Return (x, y) of the center of cell containing provided text 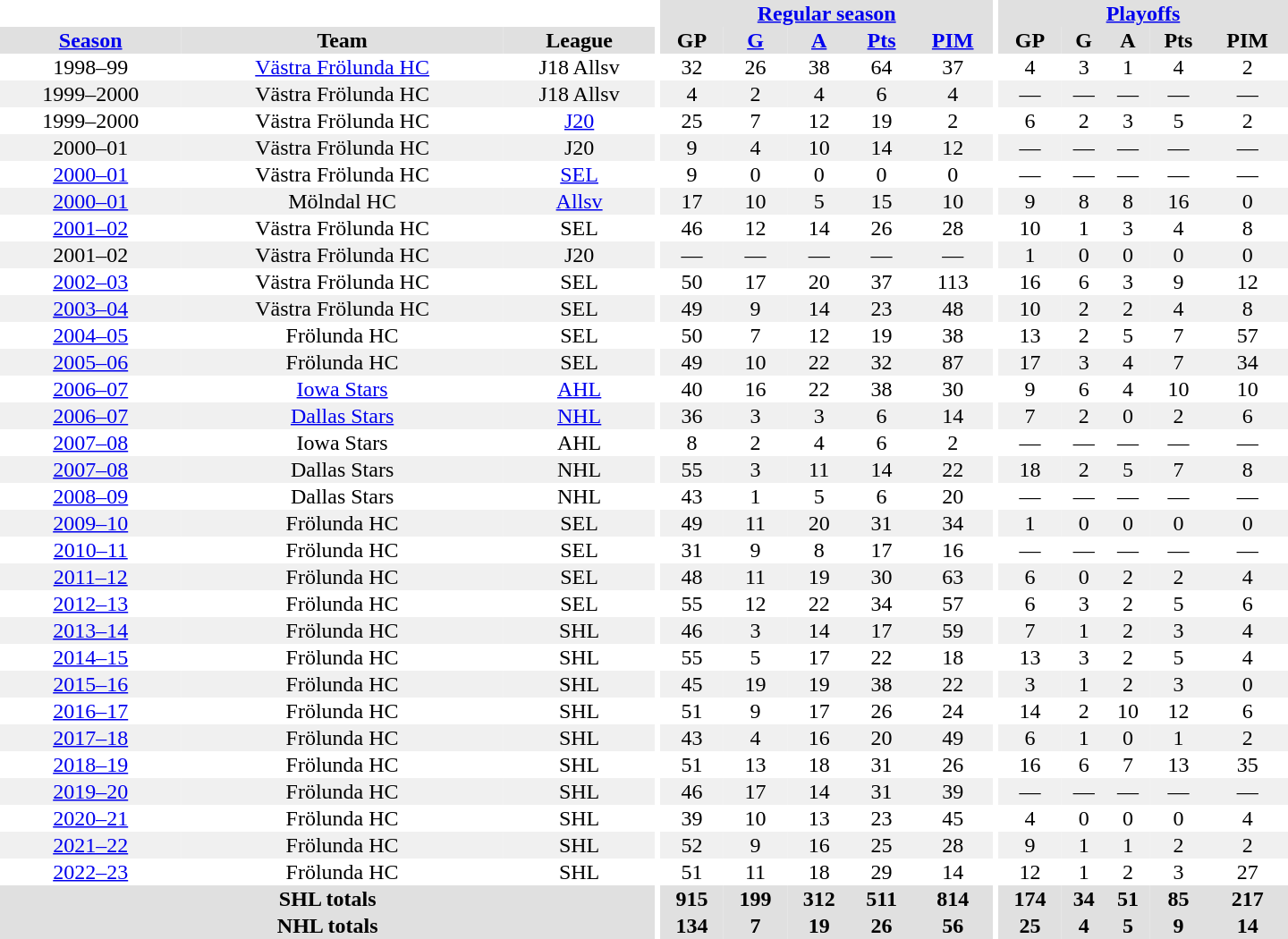
NHL totals (327, 926)
56 (953, 926)
2014–15 (90, 657)
113 (953, 282)
Allsv (580, 201)
2005–06 (90, 362)
2019–20 (90, 791)
64 (882, 67)
2021–22 (90, 845)
312 (819, 899)
2009–10 (90, 523)
85 (1179, 899)
52 (692, 845)
2018–19 (90, 765)
2008–09 (90, 496)
814 (953, 899)
63 (953, 577)
40 (692, 389)
SHL totals (327, 899)
2010–11 (90, 550)
League (580, 40)
87 (953, 362)
2016–17 (90, 711)
2003–04 (90, 309)
36 (692, 416)
2012–13 (90, 604)
199 (755, 899)
27 (1247, 872)
134 (692, 926)
915 (692, 899)
1998–99 (90, 67)
2015–16 (90, 684)
2004–05 (90, 335)
24 (953, 711)
2020–21 (90, 818)
2011–12 (90, 577)
2002–03 (90, 282)
35 (1247, 765)
217 (1247, 899)
174 (1030, 899)
511 (882, 899)
Playoffs (1143, 13)
Regular season (826, 13)
Season (90, 40)
Team (342, 40)
29 (882, 872)
59 (953, 630)
2022–23 (90, 872)
2017–18 (90, 738)
15 (882, 201)
2013–14 (90, 630)
Mölndal HC (342, 201)
